Find where the given text appears and provide that cell's center as (X, Y) coordinate. 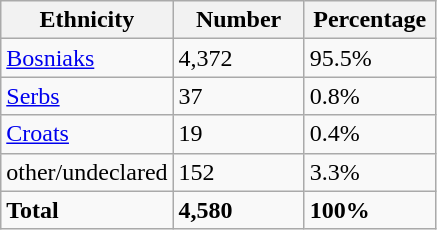
Croats (87, 134)
4,372 (238, 58)
Total (87, 210)
100% (370, 210)
Percentage (370, 20)
Number (238, 20)
Serbs (87, 96)
Ethnicity (87, 20)
4,580 (238, 210)
37 (238, 96)
3.3% (370, 172)
0.4% (370, 134)
0.8% (370, 96)
19 (238, 134)
Bosniaks (87, 58)
other/undeclared (87, 172)
95.5% (370, 58)
152 (238, 172)
